Determine the (X, Y) coordinate at the center of the cell enclosing the given text.  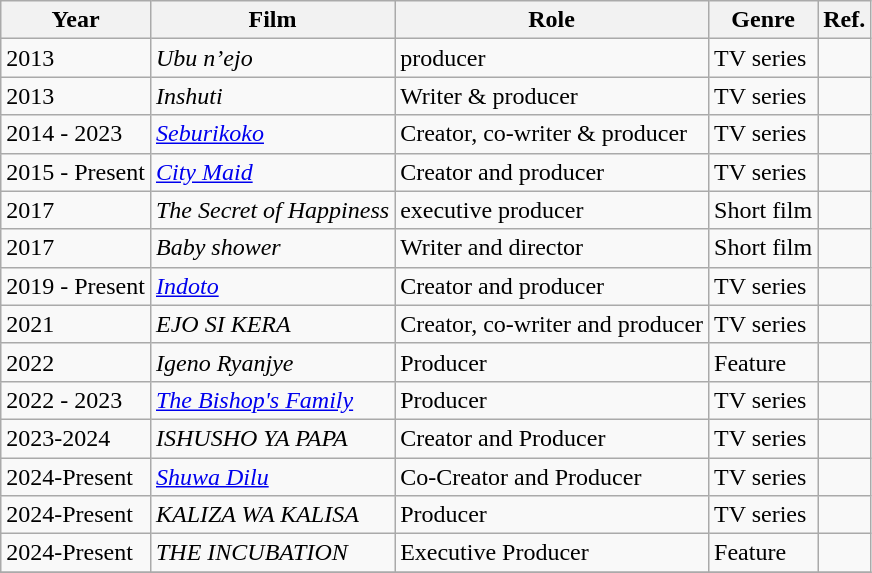
2019 - Present (76, 286)
Writer and director (552, 248)
2021 (76, 324)
Film (272, 20)
Inshuti (272, 96)
2022 - 2023 (76, 400)
Indoto (272, 286)
producer (552, 58)
2014 - 2023 (76, 134)
Creator, co-writer and producer (552, 324)
The Secret of Happiness (272, 210)
2023-2024 (76, 438)
City Maid (272, 172)
Writer & producer (552, 96)
Year (76, 20)
THE INCUBATION (272, 553)
The Bishop's Family (272, 400)
Ref. (844, 20)
executive producer (552, 210)
Creator, co-writer & producer (552, 134)
2022 (76, 362)
Igeno Ryanjye (272, 362)
Creator and Producer (552, 438)
ISHUSHO YA PAPA (272, 438)
2015 - Present (76, 172)
Executive Producer (552, 553)
Ubu n’ejo (272, 58)
EJO SI KERA (272, 324)
Role (552, 20)
Baby shower (272, 248)
KALIZA WA KALISA (272, 515)
Seburikoko (272, 134)
Co-Creator and Producer (552, 477)
Shuwa Dilu (272, 477)
Genre (764, 20)
